Return (x, y) of the center of cell containing provided text 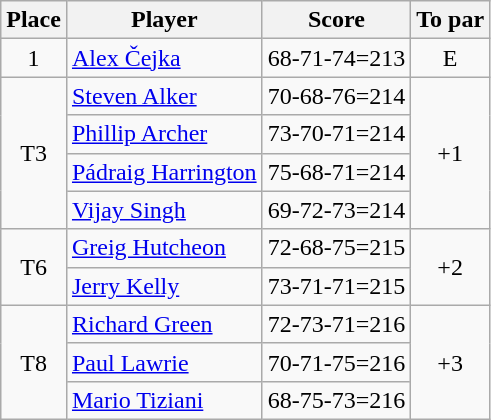
+1 (450, 153)
E (450, 58)
Place (34, 20)
73-70-71=214 (336, 134)
1 (34, 58)
69-72-73=214 (336, 210)
72-73-71=216 (336, 324)
70-68-76=214 (336, 96)
75-68-71=214 (336, 172)
Paul Lawrie (164, 362)
73-71-71=215 (336, 286)
Steven Alker (164, 96)
Score (336, 20)
70-71-75=216 (336, 362)
Jerry Kelly (164, 286)
To par (450, 20)
T8 (34, 362)
Alex Čejka (164, 58)
72-68-75=215 (336, 248)
Mario Tiziani (164, 400)
+3 (450, 362)
T3 (34, 153)
Richard Green (164, 324)
68-75-73=216 (336, 400)
+2 (450, 267)
Player (164, 20)
Greig Hutcheon (164, 248)
T6 (34, 267)
68-71-74=213 (336, 58)
Vijay Singh (164, 210)
Pádraig Harrington (164, 172)
Phillip Archer (164, 134)
